Provide the [X, Y] coordinate of the cell's center where the given text is located.  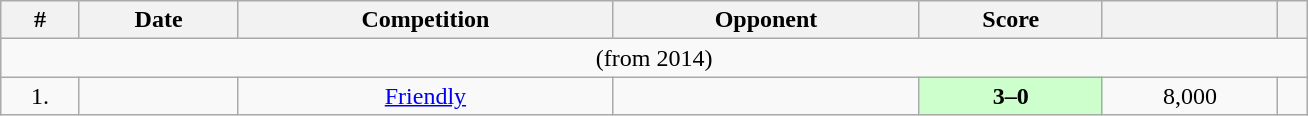
Competition [426, 20]
# [40, 20]
3–0 [1010, 96]
Date [158, 20]
8,000 [1190, 96]
(from 2014) [654, 58]
Score [1010, 20]
1. [40, 96]
Friendly [426, 96]
Opponent [766, 20]
